For the text-containing cell, return its midpoint in [x, y] coordinate format. 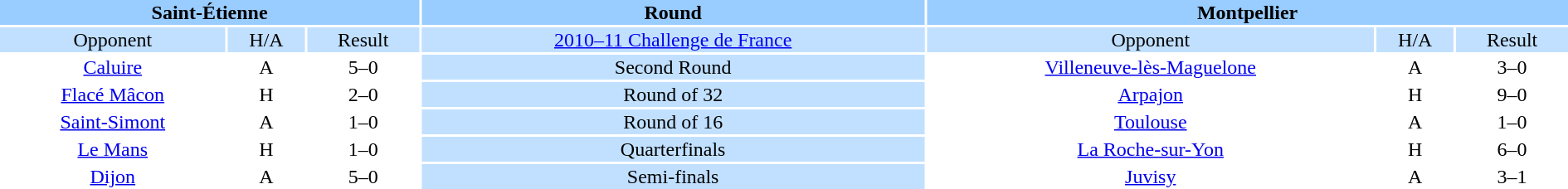
Round of 16 [673, 122]
Round [673, 12]
La Roche-sur-Yon [1150, 149]
Quarterfinals [673, 149]
Montpellier [1248, 12]
9–0 [1512, 94]
Saint-Étienne [209, 12]
2–0 [363, 94]
Second Round [673, 67]
Round of 32 [673, 94]
Dijon [113, 177]
Semi-finals [673, 177]
Juvisy [1150, 177]
Le Mans [113, 149]
Arpajon [1150, 94]
Saint-Simont [113, 122]
3–0 [1512, 67]
2010–11 Challenge de France [673, 40]
Toulouse [1150, 122]
3–1 [1512, 177]
Caluire [113, 67]
Villeneuve-lès-Maguelone [1150, 67]
6–0 [1512, 149]
Flacé Mâcon [113, 94]
